Detect which cell encompasses the target text, then output its (X, Y) center coordinate. 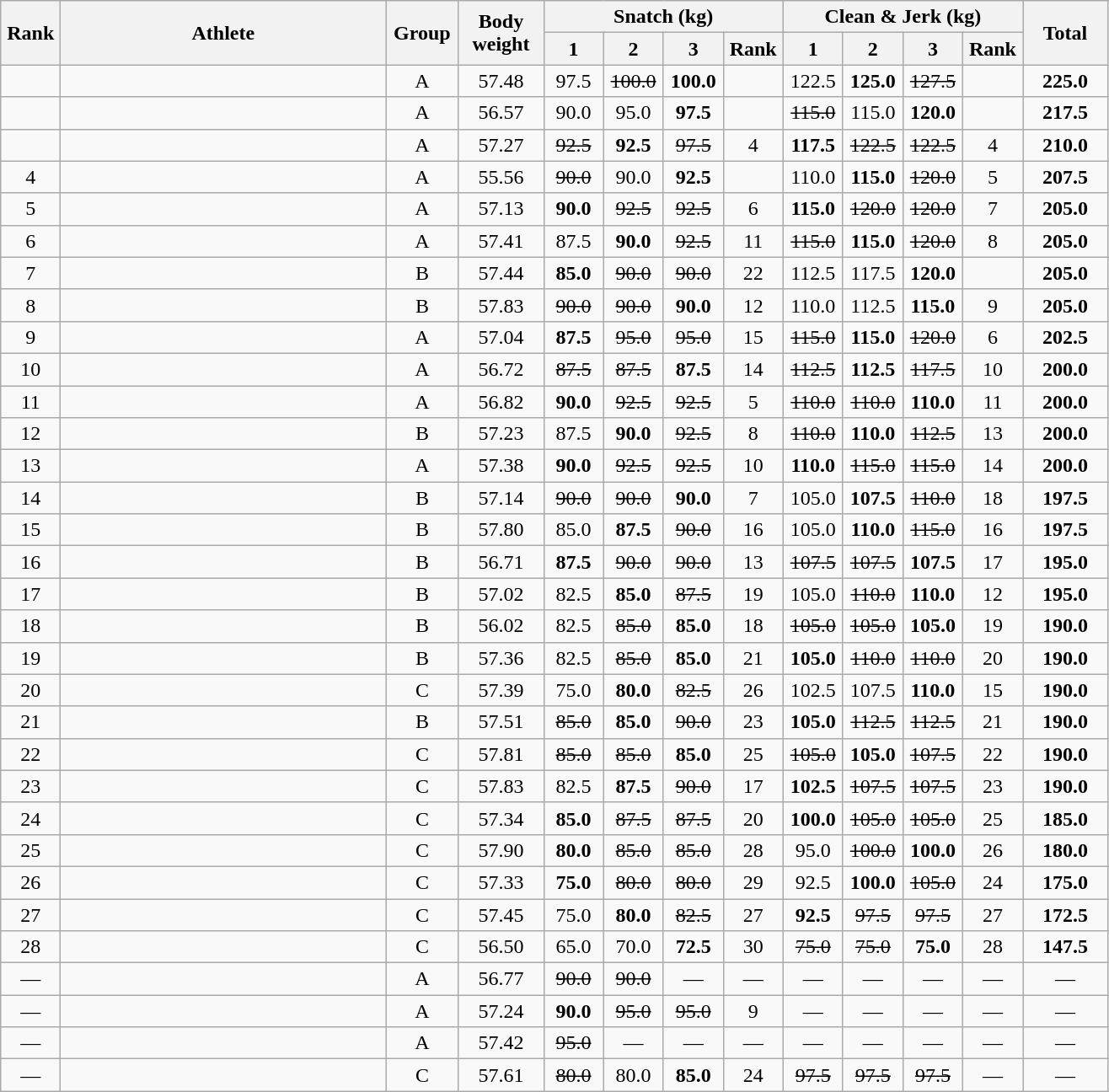
57.80 (501, 530)
172.5 (1065, 914)
30 (753, 947)
57.81 (501, 754)
57.02 (501, 594)
Clean & Jerk (kg) (903, 17)
125.0 (873, 81)
57.51 (501, 722)
180.0 (1065, 850)
57.45 (501, 914)
57.41 (501, 241)
207.5 (1065, 177)
56.50 (501, 947)
127.5 (932, 81)
57.33 (501, 882)
Body weight (501, 33)
185.0 (1065, 818)
57.48 (501, 81)
57.34 (501, 818)
56.57 (501, 113)
225.0 (1065, 81)
217.5 (1065, 113)
57.42 (501, 1043)
57.36 (501, 658)
Total (1065, 33)
57.39 (501, 690)
57.23 (501, 434)
70.0 (634, 947)
Group (422, 33)
55.56 (501, 177)
57.24 (501, 1011)
65.0 (573, 947)
57.13 (501, 209)
210.0 (1065, 145)
56.77 (501, 979)
202.5 (1065, 337)
175.0 (1065, 882)
147.5 (1065, 947)
57.61 (501, 1075)
56.72 (501, 369)
56.02 (501, 626)
56.71 (501, 562)
57.90 (501, 850)
57.44 (501, 273)
56.82 (501, 402)
Athlete (223, 33)
57.38 (501, 466)
29 (753, 882)
72.5 (693, 947)
57.27 (501, 145)
57.14 (501, 498)
57.04 (501, 337)
Snatch (kg) (663, 17)
